Return the (X, Y) coordinate for the center point of the cell that contains the specified text.  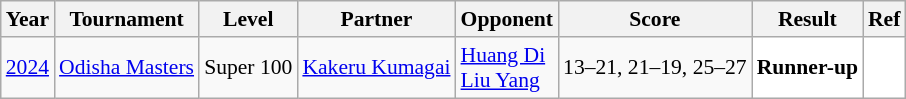
Partner (376, 19)
Kakeru Kumagai (376, 68)
2024 (28, 68)
Opponent (508, 19)
Super 100 (248, 68)
Odisha Masters (126, 68)
Score (655, 19)
13–21, 21–19, 25–27 (655, 68)
Tournament (126, 19)
Huang Di Liu Yang (508, 68)
Year (28, 19)
Level (248, 19)
Runner-up (808, 68)
Ref (884, 19)
Result (808, 19)
